Identify which cell holds the provided text, then report its [x, y] central coordinate. 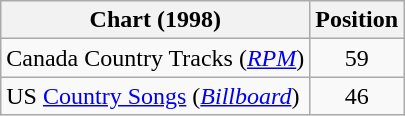
Chart (1998) [156, 20]
US Country Songs (Billboard) [156, 96]
46 [357, 96]
Canada Country Tracks (RPM) [156, 58]
Position [357, 20]
59 [357, 58]
